Return the (x, y) coordinate for the center point of the cell that contains the specified text.  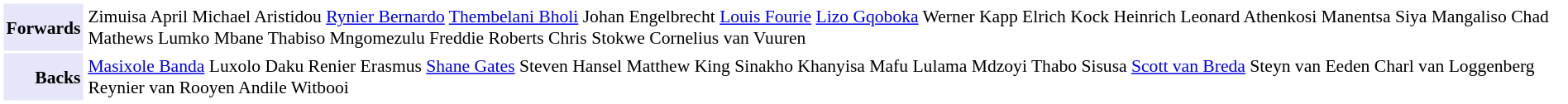
Forwards (43, 26)
Backs (43, 76)
